Extract the (x, y) coordinate from the center of the cell holding the provided text.  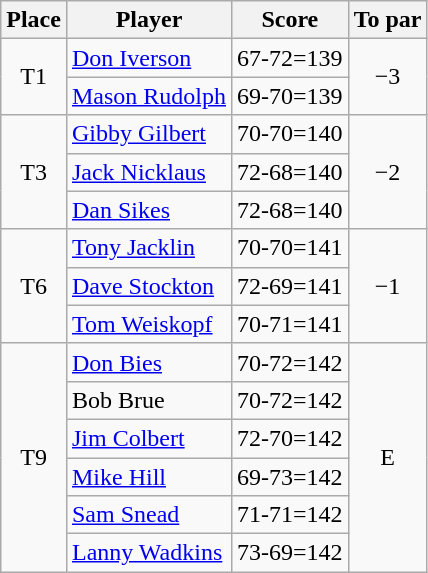
69-73=142 (290, 477)
T9 (34, 457)
T6 (34, 286)
Score (290, 20)
E (388, 457)
72-70=142 (290, 438)
−2 (388, 172)
70-71=141 (290, 324)
70-70=141 (290, 248)
Jim Colbert (148, 438)
Gibby Gilbert (148, 134)
67-72=139 (290, 58)
Sam Snead (148, 515)
Jack Nicklaus (148, 172)
72-69=141 (290, 286)
To par (388, 20)
71-71=142 (290, 515)
Don Bies (148, 362)
−1 (388, 286)
−3 (388, 77)
T1 (34, 77)
Player (148, 20)
T3 (34, 172)
Don Iverson (148, 58)
Dave Stockton (148, 286)
69-70=139 (290, 96)
Place (34, 20)
Dan Sikes (148, 210)
Tom Weiskopf (148, 324)
Tony Jacklin (148, 248)
73-69=142 (290, 553)
70-70=140 (290, 134)
Lanny Wadkins (148, 553)
Bob Brue (148, 400)
Mike Hill (148, 477)
Mason Rudolph (148, 96)
